For the text-containing cell, return its midpoint in (X, Y) coordinate format. 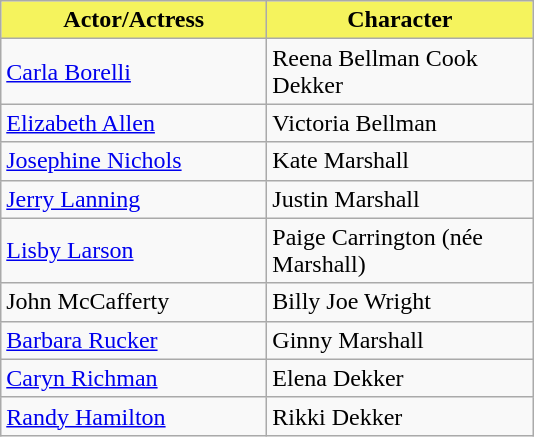
Jerry Lanning (134, 199)
John McCafferty (134, 302)
Victoria Bellman (400, 123)
Character (400, 20)
Caryn Richman (134, 378)
Elena Dekker (400, 378)
Reena Bellman Cook Dekker (400, 72)
Kate Marshall (400, 161)
Justin Marshall (400, 199)
Carla Borelli (134, 72)
Lisby Larson (134, 250)
Billy Joe Wright (400, 302)
Rikki Dekker (400, 416)
Actor/Actress (134, 20)
Elizabeth Allen (134, 123)
Josephine Nichols (134, 161)
Barbara Rucker (134, 340)
Randy Hamilton (134, 416)
Paige Carrington (née Marshall) (400, 250)
Ginny Marshall (400, 340)
